Output the [X, Y] coordinate of the center of the cell containing the given text.  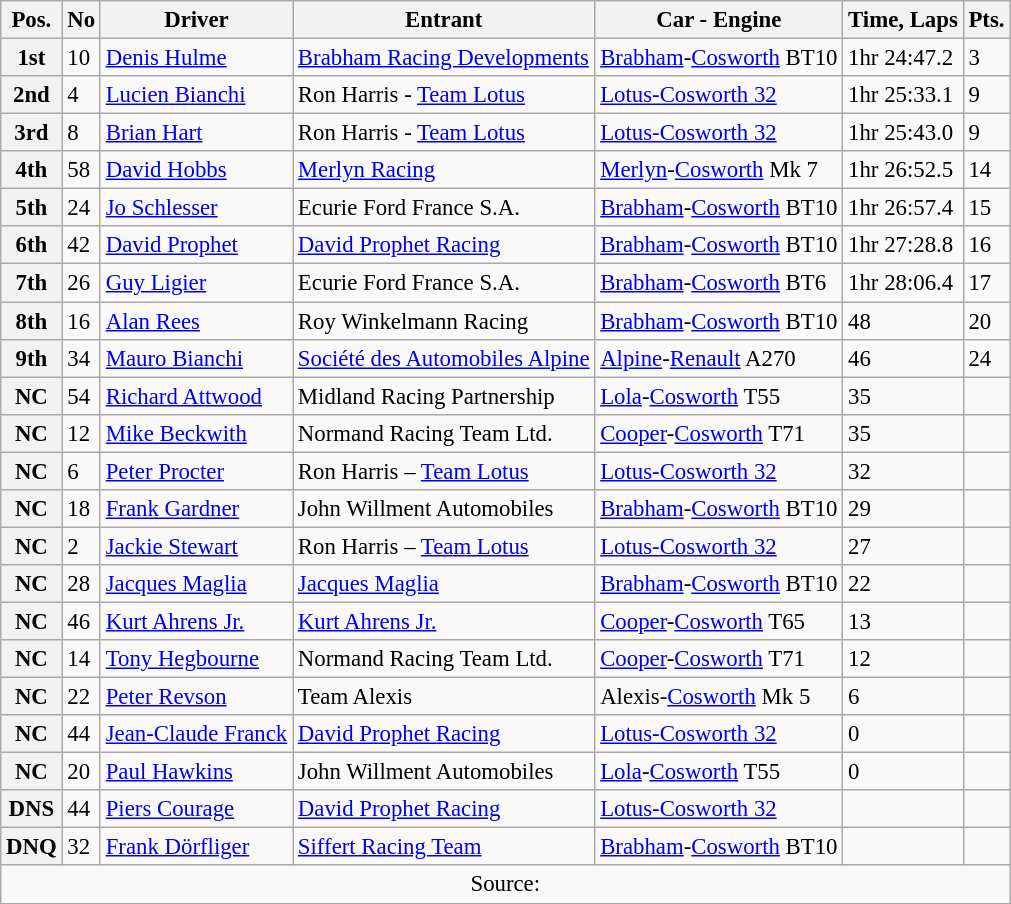
Source: [506, 885]
Roy Winkelmann Racing [444, 321]
Alan Rees [196, 321]
Midland Racing Partnership [444, 396]
1hr 28:06.4 [903, 283]
6th [32, 245]
Mauro Bianchi [196, 358]
Siffert Racing Team [444, 847]
1hr 25:43.0 [903, 133]
Time, Laps [903, 20]
27 [903, 546]
No [81, 20]
Driver [196, 20]
Richard Attwood [196, 396]
34 [81, 358]
Brabham-Cosworth BT6 [719, 283]
2nd [32, 95]
1hr 24:47.2 [903, 58]
Denis Hulme [196, 58]
7th [32, 283]
Merlyn Racing [444, 170]
Mike Beckwith [196, 433]
Tony Hegbourne [196, 659]
1st [32, 58]
Jo Schlesser [196, 208]
Entrant [444, 20]
29 [903, 509]
Jackie Stewart [196, 546]
8 [81, 133]
17 [986, 283]
4 [81, 95]
Merlyn-Cosworth Mk 7 [719, 170]
Frank Dörfliger [196, 847]
Jean-Claude Franck [196, 734]
13 [903, 621]
Paul Hawkins [196, 772]
18 [81, 509]
2 [81, 546]
15 [986, 208]
Frank Gardner [196, 509]
5th [32, 208]
Team Alexis [444, 697]
Car - Engine [719, 20]
3rd [32, 133]
Brian Hart [196, 133]
Alpine-Renault A270 [719, 358]
Peter Procter [196, 471]
28 [81, 584]
26 [81, 283]
David Hobbs [196, 170]
Peter Revson [196, 697]
8th [32, 321]
9th [32, 358]
Piers Courage [196, 809]
1hr 26:57.4 [903, 208]
10 [81, 58]
Alexis-Cosworth Mk 5 [719, 697]
48 [903, 321]
Brabham Racing Developments [444, 58]
42 [81, 245]
Pos. [32, 20]
Lucien Bianchi [196, 95]
Guy Ligier [196, 283]
1hr 26:52.5 [903, 170]
1hr 27:28.8 [903, 245]
DNQ [32, 847]
58 [81, 170]
4th [32, 170]
54 [81, 396]
Pts. [986, 20]
Société des Automobiles Alpine [444, 358]
David Prophet [196, 245]
Cooper-Cosworth T65 [719, 621]
1hr 25:33.1 [903, 95]
3 [986, 58]
DNS [32, 809]
